Determine the [X, Y] coordinate at the center of the cell enclosing the given text.  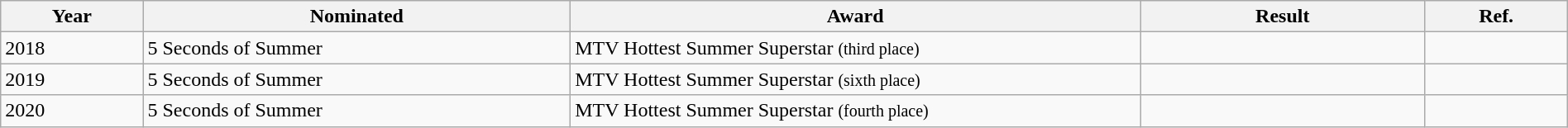
MTV Hottest Summer Superstar (third place) [855, 48]
Result [1283, 17]
Award [855, 17]
Year [72, 17]
MTV Hottest Summer Superstar (sixth place) [855, 79]
2020 [72, 111]
Nominated [357, 17]
MTV Hottest Summer Superstar (fourth place) [855, 111]
2018 [72, 48]
Ref. [1496, 17]
2019 [72, 79]
